Identify which cell holds the provided text, then report its [x, y] central coordinate. 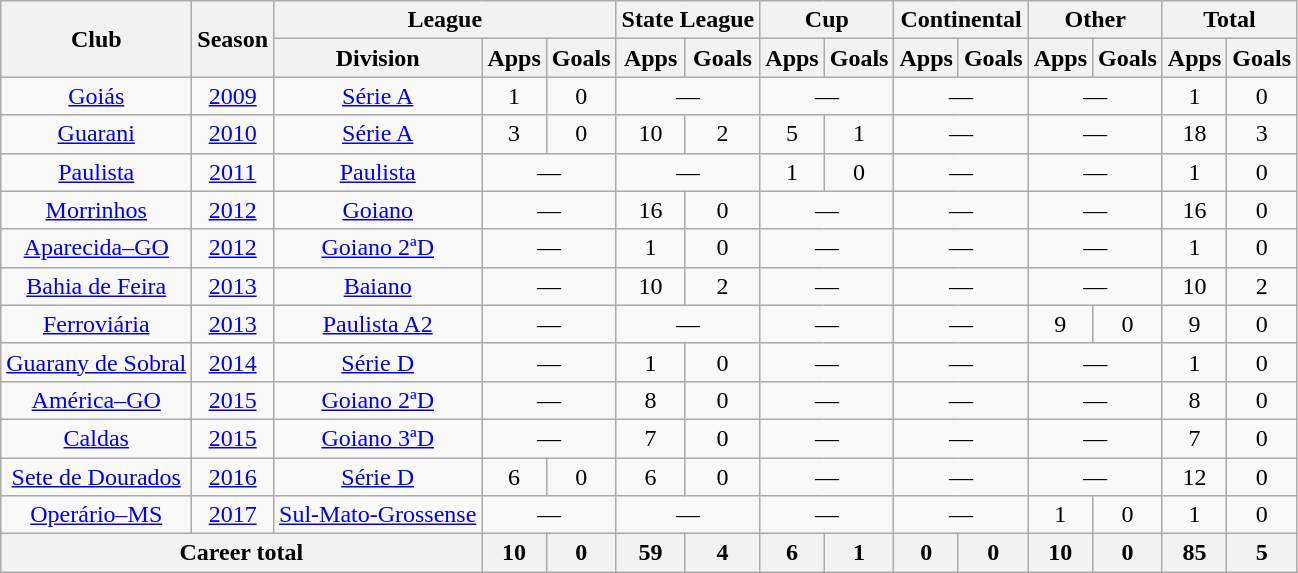
12 [1194, 477]
Guarany de Sobral [96, 362]
Baiano [378, 286]
2009 [233, 96]
Sete de Dourados [96, 477]
85 [1194, 553]
Goiano 3ªD [378, 438]
Bahia de Feira [96, 286]
State League [688, 20]
Goiás [96, 96]
Sul-Mato-Grossense [378, 515]
Aparecida–GO [96, 248]
Club [96, 39]
2016 [233, 477]
Paulista A2 [378, 324]
2011 [233, 172]
2017 [233, 515]
Season [233, 39]
Operário–MS [96, 515]
Morrinhos [96, 210]
4 [722, 553]
Caldas [96, 438]
América–GO [96, 400]
Cup [827, 20]
Continental [961, 20]
Other [1095, 20]
Goiano [378, 210]
League [446, 20]
59 [650, 553]
Career total [242, 553]
Guarani [96, 134]
2014 [233, 362]
Division [378, 58]
Total [1229, 20]
18 [1194, 134]
Ferroviária [96, 324]
2010 [233, 134]
